From the cell containing the given text, extract its center point as [X, Y] coordinate. 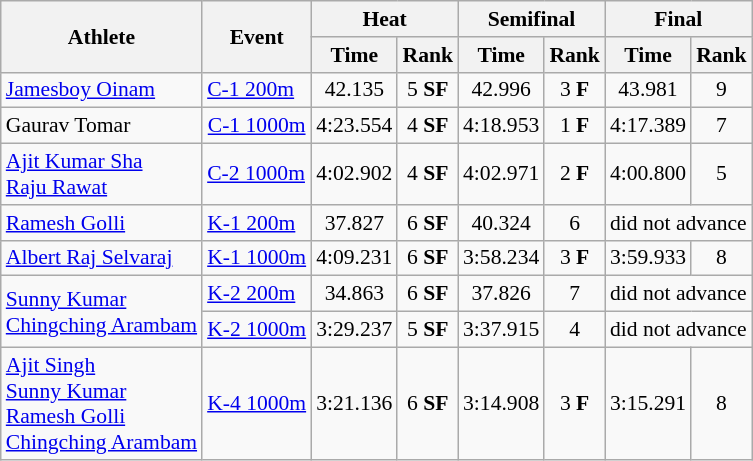
2 F [574, 174]
9 [722, 90]
K-4 1000m [256, 403]
37.826 [501, 294]
K-2 200m [256, 294]
Jamesboy Oinam [102, 90]
Heat [384, 19]
Ajit SinghSunny KumarRamesh GolliChingching Arambam [102, 403]
3:37.915 [501, 330]
4:02.971 [501, 174]
34.863 [354, 294]
4:00.800 [648, 174]
3:21.136 [354, 403]
Athlete [102, 36]
3:14.908 [501, 403]
4:18.953 [501, 126]
3:29.237 [354, 330]
3:58.234 [501, 258]
Sunny KumarChingching Arambam [102, 312]
4 [574, 330]
Ajit Kumar ShaRaju Rawat [102, 174]
C-1 1000m [256, 126]
C-1 200m [256, 90]
1 F [574, 126]
37.827 [354, 223]
43.981 [648, 90]
Ramesh Golli [102, 223]
4:09.231 [354, 258]
4:23.554 [354, 126]
6 [574, 223]
C-2 1000m [256, 174]
42.996 [501, 90]
4:17.389 [648, 126]
3:15.291 [648, 403]
3:59.933 [648, 258]
K-1 1000m [256, 258]
Final [678, 19]
K-2 1000m [256, 330]
K-1 200m [256, 223]
40.324 [501, 223]
5 [722, 174]
4:02.902 [354, 174]
Semifinal [532, 19]
Gaurav Tomar [102, 126]
Albert Raj Selvaraj [102, 258]
Event [256, 36]
42.135 [354, 90]
